Capture the cell that displays the provided text and extract its (x, y) central coordinate. 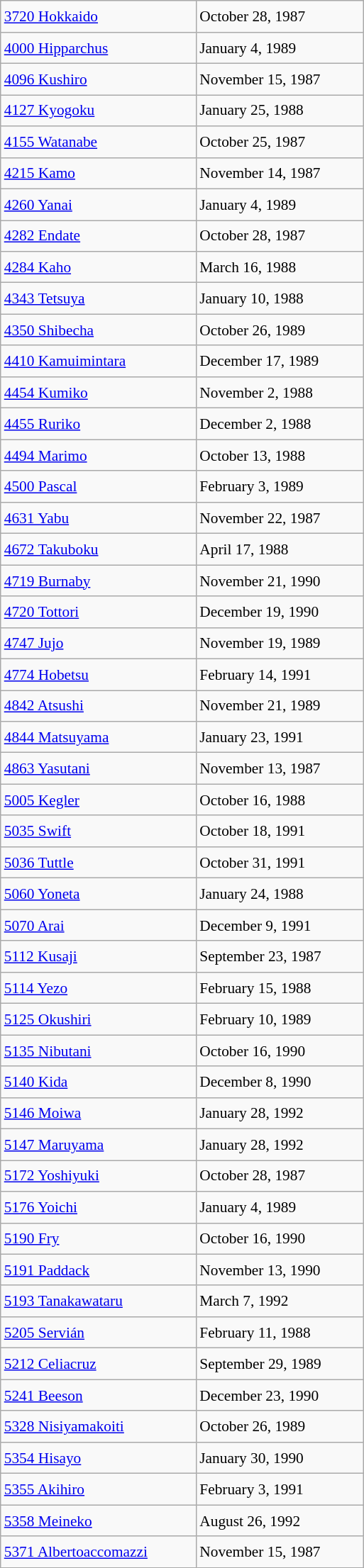
5146 Moiwa (99, 1113)
5355 Akihiro (99, 1489)
September 23, 1987 (280, 956)
January 30, 1990 (280, 1457)
4454 Kumiko (99, 393)
5205 Servián (99, 1333)
October 25, 1987 (280, 142)
5060 Yoneta (99, 894)
4127 Kyogoku (99, 111)
5070 Arai (99, 925)
4719 Burnaby (99, 581)
November 13, 1987 (280, 768)
5354 Hisayo (99, 1457)
5140 Kida (99, 1082)
4284 Kaho (99, 267)
5147 Maruyama (99, 1144)
December 9, 1991 (280, 925)
5193 Tanakawataru (99, 1301)
January 25, 1988 (280, 111)
December 2, 1988 (280, 424)
August 26, 1992 (280, 1521)
5176 Yoichi (99, 1207)
January 10, 1988 (280, 298)
4260 Yanai (99, 204)
5212 Celiacruz (99, 1364)
November 2, 1988 (280, 393)
5172 Yoshiyuki (99, 1176)
5191 Paddack (99, 1270)
November 19, 1989 (280, 643)
5371 Albertoaccomazzi (99, 1552)
October 13, 1988 (280, 455)
November 22, 1987 (280, 517)
December 19, 1990 (280, 612)
February 14, 1991 (280, 674)
4720 Tottori (99, 612)
4842 Atsushi (99, 706)
February 11, 1988 (280, 1333)
February 3, 1991 (280, 1489)
5241 Beeson (99, 1395)
4282 Endate (99, 236)
4155 Watanabe (99, 142)
November 21, 1990 (280, 581)
5112 Kusaji (99, 956)
5328 Nisiyamakoiti (99, 1426)
4410 Kamuimintara (99, 361)
February 15, 1988 (280, 987)
4774 Hobetsu (99, 674)
December 23, 1990 (280, 1395)
5036 Tuttle (99, 863)
November 14, 1987 (280, 173)
March 7, 1992 (280, 1301)
December 17, 1989 (280, 361)
January 23, 1991 (280, 737)
5035 Swift (99, 831)
October 31, 1991 (280, 863)
4343 Tetsuya (99, 298)
October 18, 1991 (280, 831)
October 16, 1988 (280, 800)
November 21, 1989 (280, 706)
4494 Marimo (99, 455)
4000 Hipparchus (99, 47)
4350 Shibecha (99, 330)
3720 Hokkaido (99, 16)
5125 Okushiri (99, 1019)
4863 Yasutani (99, 768)
February 10, 1989 (280, 1019)
4747 Jujo (99, 643)
5190 Fry (99, 1238)
September 29, 1989 (280, 1364)
March 16, 1988 (280, 267)
January 24, 1988 (280, 894)
5005 Kegler (99, 800)
April 17, 1988 (280, 549)
4096 Kushiro (99, 79)
December 8, 1990 (280, 1082)
4455 Ruriko (99, 424)
November 13, 1990 (280, 1270)
5114 Yezo (99, 987)
4500 Pascal (99, 486)
5358 Meineko (99, 1521)
4631 Yabu (99, 517)
5135 Nibutani (99, 1051)
4215 Kamo (99, 173)
4844 Matsuyama (99, 737)
4672 Takuboku (99, 549)
February 3, 1989 (280, 486)
